From the cell containing the given text, extract its center point as [x, y] coordinate. 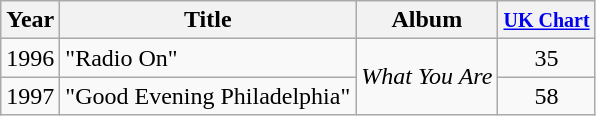
UK Chart [546, 20]
Year [30, 20]
Title [208, 20]
What You Are [427, 77]
Album [427, 20]
58 [546, 96]
1997 [30, 96]
35 [546, 58]
1996 [30, 58]
"Good Evening Philadelphia" [208, 96]
"Radio On" [208, 58]
